Search for the cell housing the specified text and yield its (X, Y) center coordinate. 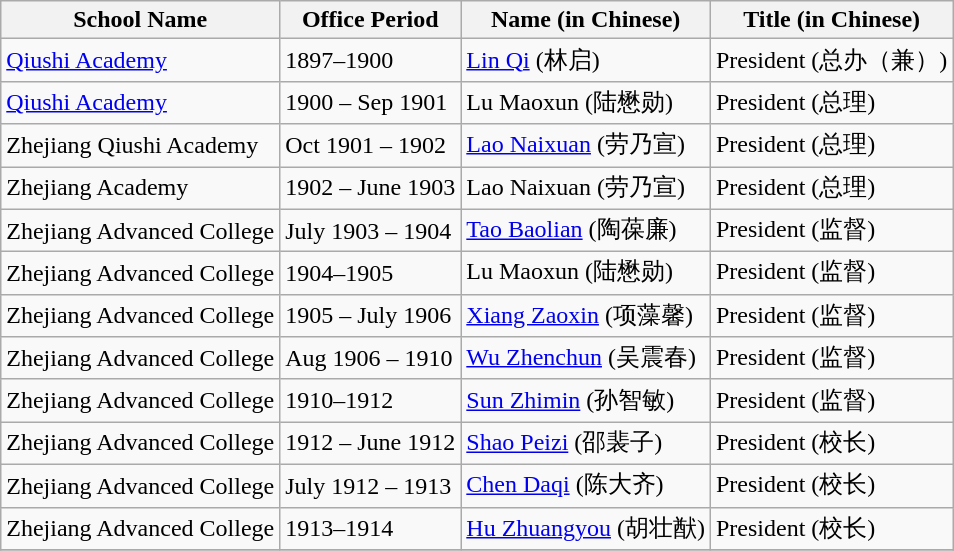
Wu Zhenchun (吴震春) (586, 358)
1900 – Sep 1901 (370, 102)
Chen Daqi (陈大齐) (586, 486)
President (总办（兼）) (831, 60)
Zhejiang Qiushi Academy (140, 146)
1904–1905 (370, 274)
Shao Peizi (邵裴子) (586, 444)
1905 – July 1906 (370, 316)
Office Period (370, 20)
1910–1912 (370, 400)
Sun Zhimin (孙智敏) (586, 400)
Xiang Zaoxin (项藻馨) (586, 316)
School Name (140, 20)
1913–1914 (370, 528)
1902 – June 1903 (370, 188)
1912 – June 1912 (370, 444)
Tao Baolian (陶葆廉) (586, 230)
Oct 1901 – 1902 (370, 146)
Name (in Chinese) (586, 20)
Hu Zhuangyou (胡壮猷) (586, 528)
July 1912 – 1913 (370, 486)
1897–1900 (370, 60)
Aug 1906 – 1910 (370, 358)
July 1903 – 1904 (370, 230)
Lin Qi (林启) (586, 60)
Title (in Chinese) (831, 20)
Zhejiang Academy (140, 188)
